Provide the [X, Y] coordinate of the cell's center where the given text is located.  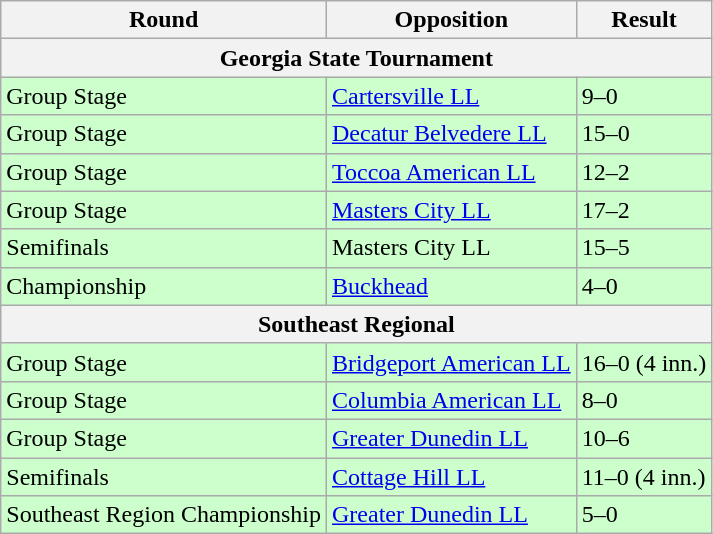
Buckhead [451, 286]
16–0 (4 inn.) [644, 362]
9–0 [644, 96]
10–6 [644, 438]
15–5 [644, 248]
Round [164, 20]
Bridgeport American LL [451, 362]
Georgia State Tournament [356, 58]
11–0 (4 inn.) [644, 477]
Opposition [451, 20]
17–2 [644, 210]
5–0 [644, 515]
Cottage Hill LL [451, 477]
Southeast Region Championship [164, 515]
Result [644, 20]
Southeast Regional [356, 324]
Toccoa American LL [451, 172]
15–0 [644, 134]
4–0 [644, 286]
8–0 [644, 400]
Cartersville LL [451, 96]
Columbia American LL [451, 400]
12–2 [644, 172]
Championship [164, 286]
Decatur Belvedere LL [451, 134]
